Search for the cell housing the specified text and yield its (X, Y) center coordinate. 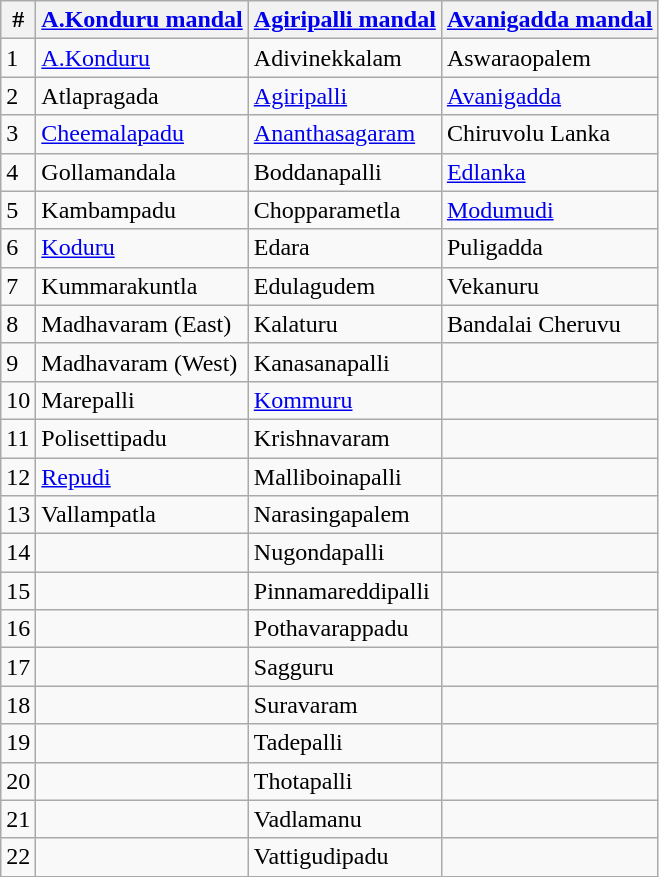
Pothavarappadu (344, 629)
Atlapragada (142, 96)
Vattigudipadu (344, 857)
5 (18, 210)
Kanasanapalli (344, 362)
Boddanapalli (344, 172)
# (18, 20)
Chiruvolu Lanka (550, 134)
Nugondapalli (344, 553)
Vallampatla (142, 515)
Cheemalapadu (142, 134)
Thotapalli (344, 781)
Narasingapalem (344, 515)
Tadepalli (344, 743)
Pinnamareddipalli (344, 591)
7 (18, 286)
Ananthasagaram (344, 134)
Koduru (142, 248)
Gollamandala (142, 172)
3 (18, 134)
Chopparametla (344, 210)
Agiripalli mandal (344, 20)
11 (18, 438)
Kalaturu (344, 324)
Edara (344, 248)
8 (18, 324)
Aswaraopalem (550, 58)
Vekanuru (550, 286)
Edlanka (550, 172)
Malliboinapalli (344, 477)
Adivinekkalam (344, 58)
19 (18, 743)
9 (18, 362)
6 (18, 248)
Krishnavaram (344, 438)
17 (18, 667)
Avanigadda mandal (550, 20)
Edulagudem (344, 286)
A.Konduru mandal (142, 20)
12 (18, 477)
Madhavaram (East) (142, 324)
Sagguru (344, 667)
20 (18, 781)
A.Konduru (142, 58)
1 (18, 58)
21 (18, 819)
Polisettipadu (142, 438)
22 (18, 857)
2 (18, 96)
Vadlamanu (344, 819)
Kummarakuntla (142, 286)
Avanigadda (550, 96)
Bandalai Cheruvu (550, 324)
10 (18, 400)
18 (18, 705)
15 (18, 591)
Kommuru (344, 400)
Marepalli (142, 400)
Repudi (142, 477)
Kambampadu (142, 210)
Puligadda (550, 248)
Madhavaram (West) (142, 362)
Agiripalli (344, 96)
16 (18, 629)
Modumudi (550, 210)
Suravaram (344, 705)
13 (18, 515)
14 (18, 553)
4 (18, 172)
